Identify which cell holds the provided text, then report its (X, Y) central coordinate. 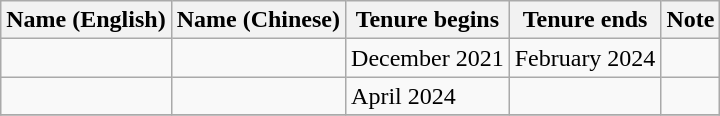
Note (690, 20)
Name (English) (86, 20)
Tenure ends (585, 20)
December 2021 (428, 58)
February 2024 (585, 58)
Name (Chinese) (258, 20)
April 2024 (428, 96)
Tenure begins (428, 20)
